Locate the cell with the specified text and output its [X, Y] center coordinate. 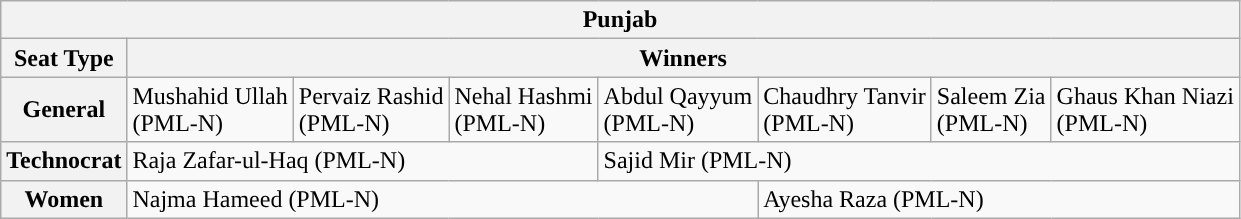
Najma Hameed (PML-N) [442, 199]
Ghaus Khan Niazi(PML-N) [1145, 110]
Abdul Qayyum(PML-N) [678, 110]
Women [64, 199]
Sajid Mir (PML-N) [918, 161]
General [64, 110]
Chaudhry Tanvir(PML-N) [845, 110]
Winners [683, 58]
Seat Type [64, 58]
Raja Zafar-ul-Haq (PML-N) [362, 161]
Pervaiz Rashid(PML-N) [371, 110]
Saleem Zia(PML-N) [991, 110]
Mushahid Ullah(PML-N) [210, 110]
Ayesha Raza (PML-N) [999, 199]
Punjab [620, 20]
Nehal Hashmi(PML-N) [524, 110]
Technocrat [64, 161]
